Find where the given text appears and provide that cell's center as [x, y] coordinate. 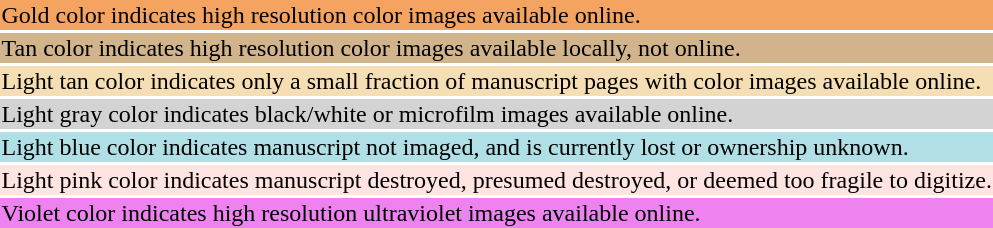
Tan color indicates high resolution color images available locally, not online. [496, 48]
Light gray color indicates black/white or microfilm images available online. [496, 114]
Light pink color indicates manuscript destroyed, presumed destroyed, or deemed too fragile to digitize. [496, 180]
Violet color indicates high resolution ultraviolet images available online. [496, 213]
Light blue color indicates manuscript not imaged, and is currently lost or ownership unknown. [496, 147]
Gold color indicates high resolution color images available online. [496, 15]
Light tan color indicates only a small fraction of manuscript pages with color images available online. [496, 81]
